Return [X, Y] of the center of cell containing provided text 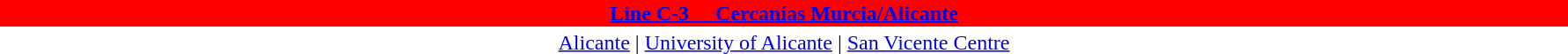
Line C-3 Cercanías Murcia/Alicante [784, 13]
